Identify which cell holds the provided text, then report its (x, y) central coordinate. 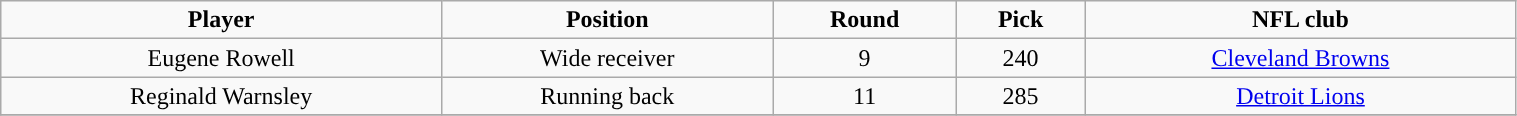
9 (864, 58)
Running back (608, 96)
11 (864, 96)
Player (222, 20)
Pick (1020, 20)
Eugene Rowell (222, 58)
Detroit Lions (1300, 96)
Round (864, 20)
Reginald Warnsley (222, 96)
Cleveland Browns (1300, 58)
285 (1020, 96)
NFL club (1300, 20)
Wide receiver (608, 58)
240 (1020, 58)
Position (608, 20)
